Scan for the cell matching the given text and deliver its (X, Y) coordinate at center. 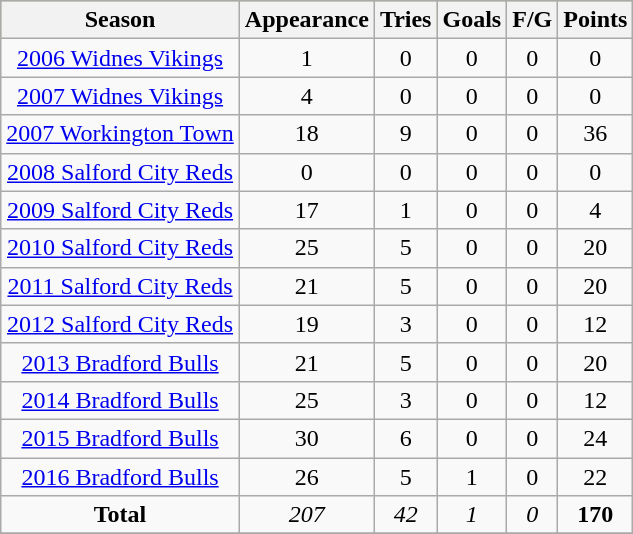
2013 Bradford Bulls (120, 362)
2009 Salford City Reds (120, 210)
Season (120, 20)
2010 Salford City Reds (120, 248)
6 (406, 438)
24 (596, 438)
36 (596, 134)
207 (306, 515)
2008 Salford City Reds (120, 172)
F/G (532, 20)
Tries (406, 20)
42 (406, 515)
22 (596, 477)
2011 Salford City Reds (120, 286)
18 (306, 134)
2012 Salford City Reds (120, 324)
26 (306, 477)
2007 Widnes Vikings (120, 96)
Points (596, 20)
19 (306, 324)
2014 Bradford Bulls (120, 400)
2006 Widnes Vikings (120, 58)
9 (406, 134)
170 (596, 515)
Appearance (306, 20)
Total (120, 515)
2007 Workington Town (120, 134)
2015 Bradford Bulls (120, 438)
2016 Bradford Bulls (120, 477)
Goals (472, 20)
30 (306, 438)
17 (306, 210)
